For the text-containing cell, return its midpoint in [X, Y] coordinate format. 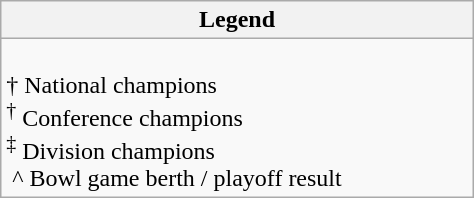
Legend [237, 20]
† National champions † Conference champions ‡ Division champions ^ Bowl game berth / playoff result [237, 118]
